Provide the (X, Y) coordinate of the cell's center where the given text is located.  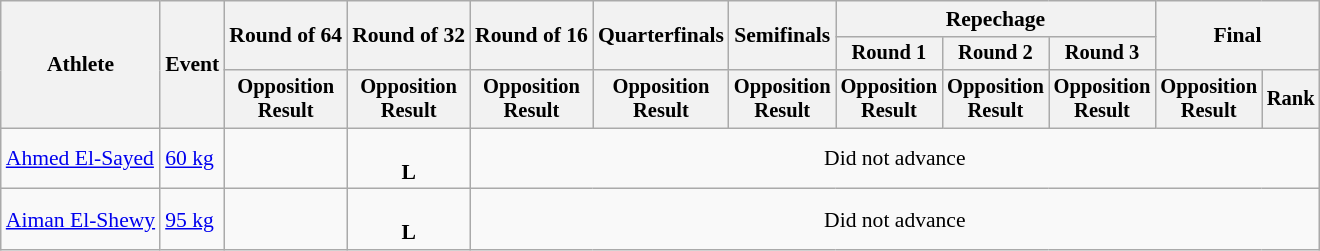
Quarterfinals (661, 36)
Repechage (996, 19)
Semifinals (782, 36)
Event (192, 64)
Round of 64 (286, 36)
Round of 32 (408, 36)
Round 3 (1102, 54)
60 kg (192, 158)
Rank (1291, 99)
Athlete (80, 64)
95 kg (192, 220)
Final (1237, 36)
Aiman El-Shewy (80, 220)
Ahmed El-Sayed (80, 158)
Round of 16 (532, 36)
Round 2 (996, 54)
Round 1 (890, 54)
